Detect which cell encompasses the target text, then output its (X, Y) center coordinate. 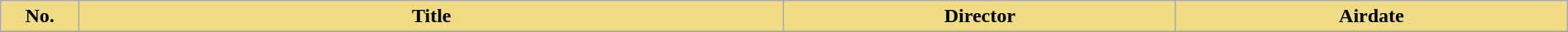
Title (432, 16)
Airdate (1372, 16)
No. (40, 16)
Director (980, 16)
